Return the [X, Y] coordinate for the center point of the cell that contains the specified text.  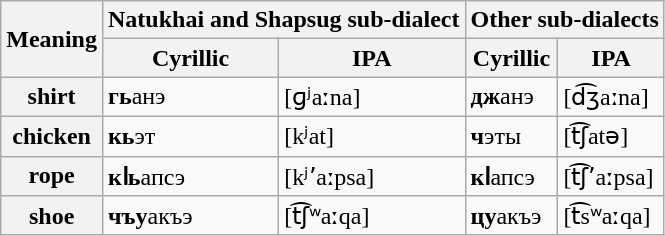
кьэт [190, 136]
Other sub-dialects [564, 20]
shoe [52, 216]
гьанэ [190, 97]
чъуакъэ [190, 216]
shirt [52, 97]
[ɡʲaːna] [372, 97]
чэты [512, 136]
кӏапсэ [512, 176]
chicken [52, 136]
[kʲat] [372, 136]
rope [52, 176]
Natukhai and Shapsug sub-dialect [284, 20]
Meaning [52, 39]
[t͡ʃatə] [611, 136]
[kʲʼaːpsa] [372, 176]
кӏьапсэ [190, 176]
цуакъэ [512, 216]
джанэ [512, 97]
[d͡ʒaːna] [611, 97]
[t͡ʃʼaːpsa] [611, 176]
[t͡sʷaːqa] [611, 216]
[t͡ʃʷaːqa] [372, 216]
